Output the (x, y) coordinate of the center of the cell containing the given text.  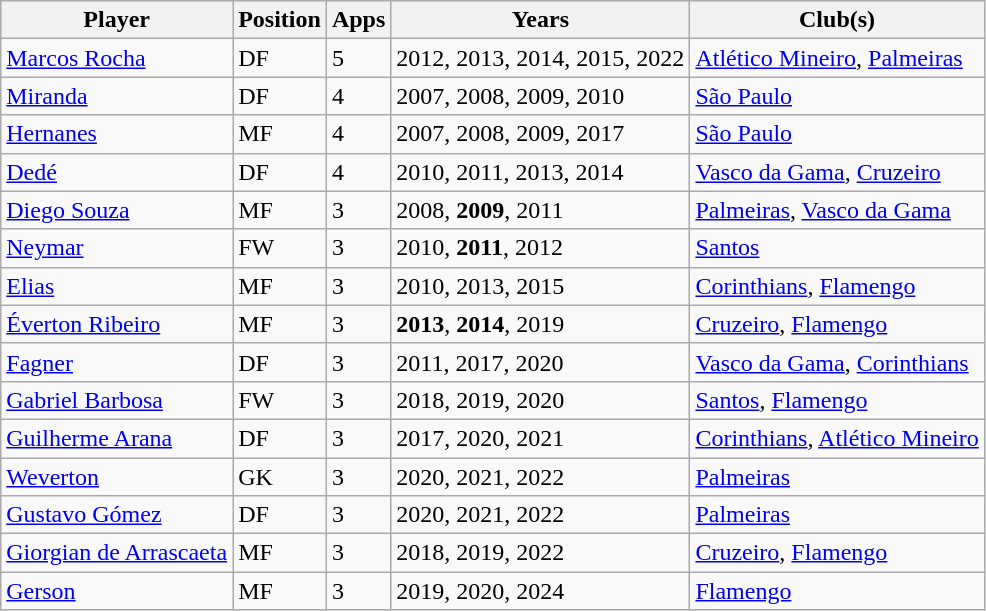
Gustavo Gómez (117, 515)
Gerson (117, 591)
2012, 2013, 2014, 2015, 2022 (540, 58)
Santos (837, 248)
Club(s) (837, 20)
2018, 2019, 2022 (540, 553)
Marcos Rocha (117, 58)
2010, 2013, 2015 (540, 286)
Neymar (117, 248)
Dedé (117, 172)
Corinthians, Atlético Mineiro (837, 438)
Hernanes (117, 134)
2018, 2019, 2020 (540, 400)
Fagner (117, 362)
2017, 2020, 2021 (540, 438)
Atlético Mineiro, Palmeiras (837, 58)
2007, 2008, 2009, 2017 (540, 134)
Miranda (117, 96)
2011, 2017, 2020 (540, 362)
2019, 2020, 2024 (540, 591)
Vasco da Gama, Corinthians (837, 362)
Santos, Flamengo (837, 400)
Player (117, 20)
GK (280, 477)
2010, 2011, 2013, 2014 (540, 172)
Weverton (117, 477)
2007, 2008, 2009, 2010 (540, 96)
Apps (358, 20)
Elias (117, 286)
Diego Souza (117, 210)
Years (540, 20)
Palmeiras, Vasco da Gama (837, 210)
Flamengo (837, 591)
2008, 2009, 2011 (540, 210)
Giorgian de Arrascaeta (117, 553)
Vasco da Gama, Cruzeiro (837, 172)
Position (280, 20)
5 (358, 58)
Corinthians, Flamengo (837, 286)
Gabriel Barbosa (117, 400)
Éverton Ribeiro (117, 324)
Guilherme Arana (117, 438)
2013, 2014, 2019 (540, 324)
2010, 2011, 2012 (540, 248)
